Return [x, y] of the center of cell containing provided text 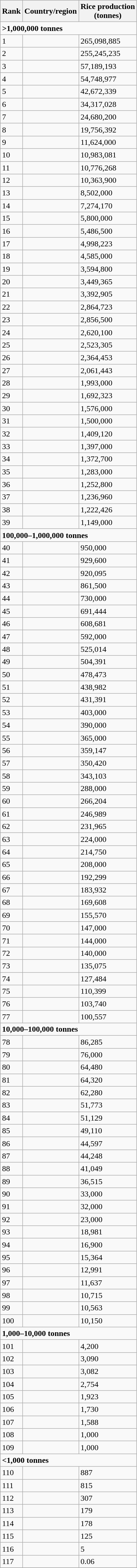
56 [11, 750]
59 [11, 789]
54 [11, 725]
55 [11, 738]
5,800,000 [107, 218]
2,856,500 [107, 320]
4,998,223 [107, 244]
19 [11, 269]
20 [11, 282]
88 [11, 1169]
65 [11, 865]
48 [11, 649]
10,000–100,000 tonnes [69, 1029]
80 [11, 1067]
144,000 [107, 940]
14 [11, 206]
41,049 [107, 1169]
70 [11, 928]
1,397,000 [107, 446]
62 [11, 827]
2,061,443 [107, 371]
99 [11, 1308]
135,075 [107, 966]
0.06 [107, 1561]
438,982 [107, 687]
4,585,000 [107, 256]
62,280 [107, 1093]
10 [11, 155]
1,283,000 [107, 472]
110 [11, 1473]
96 [11, 1270]
93 [11, 1232]
86,285 [107, 1042]
42 [11, 573]
113 [11, 1511]
54,748,977 [107, 79]
57 [11, 763]
525,014 [107, 649]
691,444 [107, 611]
<1,000 tonnes [69, 1460]
1,588 [107, 1422]
58 [11, 776]
12,991 [107, 1270]
23,000 [107, 1219]
950,000 [107, 548]
15,364 [107, 1257]
>1,000,000 tonnes [69, 28]
13 [11, 193]
Country/region [50, 11]
108 [11, 1435]
920,095 [107, 573]
16,900 [107, 1245]
1,730 [107, 1410]
40 [11, 548]
6 [11, 104]
183,932 [107, 890]
3,090 [107, 1359]
208,000 [107, 865]
43 [11, 586]
76 [11, 1004]
10,715 [107, 1295]
105 [11, 1397]
112 [11, 1498]
2,864,723 [107, 307]
26 [11, 358]
46 [11, 624]
106 [11, 1410]
3,449,365 [107, 282]
30 [11, 408]
288,000 [107, 789]
11,637 [107, 1283]
2,620,100 [107, 332]
31 [11, 421]
730,000 [107, 599]
77 [11, 1017]
10,363,900 [107, 180]
15 [11, 218]
87 [11, 1156]
98 [11, 1295]
86 [11, 1143]
1,222,426 [107, 510]
608,681 [107, 624]
17 [11, 244]
75 [11, 991]
4 [11, 79]
67 [11, 890]
7 [11, 117]
10,983,081 [107, 155]
34 [11, 459]
929,600 [107, 560]
1,500,000 [107, 421]
49,110 [107, 1131]
52 [11, 700]
44 [11, 599]
390,000 [107, 725]
1,252,800 [107, 484]
7,274,170 [107, 206]
365,000 [107, 738]
111 [11, 1485]
359,147 [107, 750]
32 [11, 434]
11 [11, 167]
51 [11, 687]
815 [107, 1485]
179 [107, 1511]
125 [107, 1536]
1 [11, 41]
44,248 [107, 1156]
71 [11, 940]
50 [11, 674]
33 [11, 446]
3 [11, 66]
49 [11, 662]
1,000–10,000 tonnes [69, 1333]
3,392,905 [107, 294]
265,098,885 [107, 41]
36 [11, 484]
81 [11, 1080]
1,409,120 [107, 434]
51,129 [107, 1118]
1,372,700 [107, 459]
307 [107, 1498]
38 [11, 510]
23 [11, 320]
115 [11, 1536]
66 [11, 877]
78 [11, 1042]
76,000 [107, 1055]
266,204 [107, 801]
97 [11, 1283]
79 [11, 1055]
116 [11, 1549]
100 [11, 1321]
431,391 [107, 700]
42,672,339 [107, 92]
63 [11, 839]
1,576,000 [107, 408]
2,523,305 [107, 345]
343,103 [107, 776]
100,557 [107, 1017]
192,299 [107, 877]
104 [11, 1384]
2 [11, 54]
41 [11, 560]
114 [11, 1523]
127,484 [107, 978]
255,245,235 [107, 54]
1,993,000 [107, 383]
60 [11, 801]
178 [107, 1523]
64,480 [107, 1067]
39 [11, 522]
101 [11, 1346]
861,500 [107, 586]
18 [11, 256]
61 [11, 814]
84 [11, 1118]
103 [11, 1371]
1,923 [107, 1397]
1,236,960 [107, 497]
45 [11, 611]
27 [11, 371]
34,317,028 [107, 104]
140,000 [107, 953]
22 [11, 307]
504,391 [107, 662]
72 [11, 953]
32,000 [107, 1207]
214,750 [107, 852]
89 [11, 1181]
68 [11, 903]
82 [11, 1093]
90 [11, 1194]
5,486,500 [107, 231]
403,000 [107, 712]
21 [11, 294]
28 [11, 383]
9 [11, 142]
47 [11, 637]
8 [11, 130]
37 [11, 497]
Rank [11, 11]
110,399 [107, 991]
1,149,000 [107, 522]
246,989 [107, 814]
25 [11, 345]
33,000 [107, 1194]
3,082 [107, 1371]
887 [107, 1473]
10,150 [107, 1321]
117 [11, 1561]
12 [11, 180]
147,000 [107, 928]
24,680,200 [107, 117]
2,364,453 [107, 358]
100,000–1,000,000 tonnes [69, 535]
57,189,193 [107, 66]
92 [11, 1219]
19,756,392 [107, 130]
Rice production(tonnes) [107, 11]
44,597 [107, 1143]
85 [11, 1131]
16 [11, 231]
51,773 [107, 1105]
18,981 [107, 1232]
478,473 [107, 674]
109 [11, 1447]
8,502,000 [107, 193]
103,740 [107, 1004]
64,320 [107, 1080]
83 [11, 1105]
91 [11, 1207]
224,000 [107, 839]
29 [11, 396]
592,000 [107, 637]
69 [11, 915]
74 [11, 978]
36,515 [107, 1181]
95 [11, 1257]
1,692,323 [107, 396]
24 [11, 332]
94 [11, 1245]
4,200 [107, 1346]
169,608 [107, 903]
3,594,800 [107, 269]
35 [11, 472]
53 [11, 712]
10,563 [107, 1308]
10,776,268 [107, 167]
155,570 [107, 915]
102 [11, 1359]
350,420 [107, 763]
11,624,000 [107, 142]
107 [11, 1422]
231,965 [107, 827]
64 [11, 852]
73 [11, 966]
2,754 [107, 1384]
